Extract the (X, Y) coordinate from the center of the cell holding the provided text.  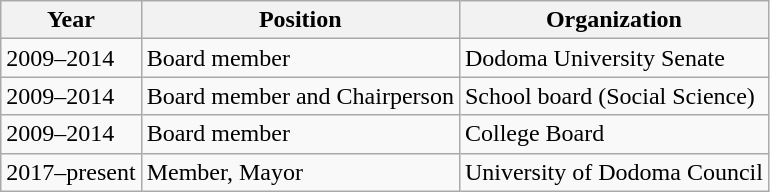
Board member and Chairperson (300, 96)
Organization (614, 20)
Member, Mayor (300, 172)
Position (300, 20)
School board (Social Science) (614, 96)
College Board (614, 134)
Year (71, 20)
University of Dodoma Council (614, 172)
2017–present (71, 172)
Dodoma University Senate (614, 58)
